Output the (X, Y) coordinate of the center of the cell containing the given text.  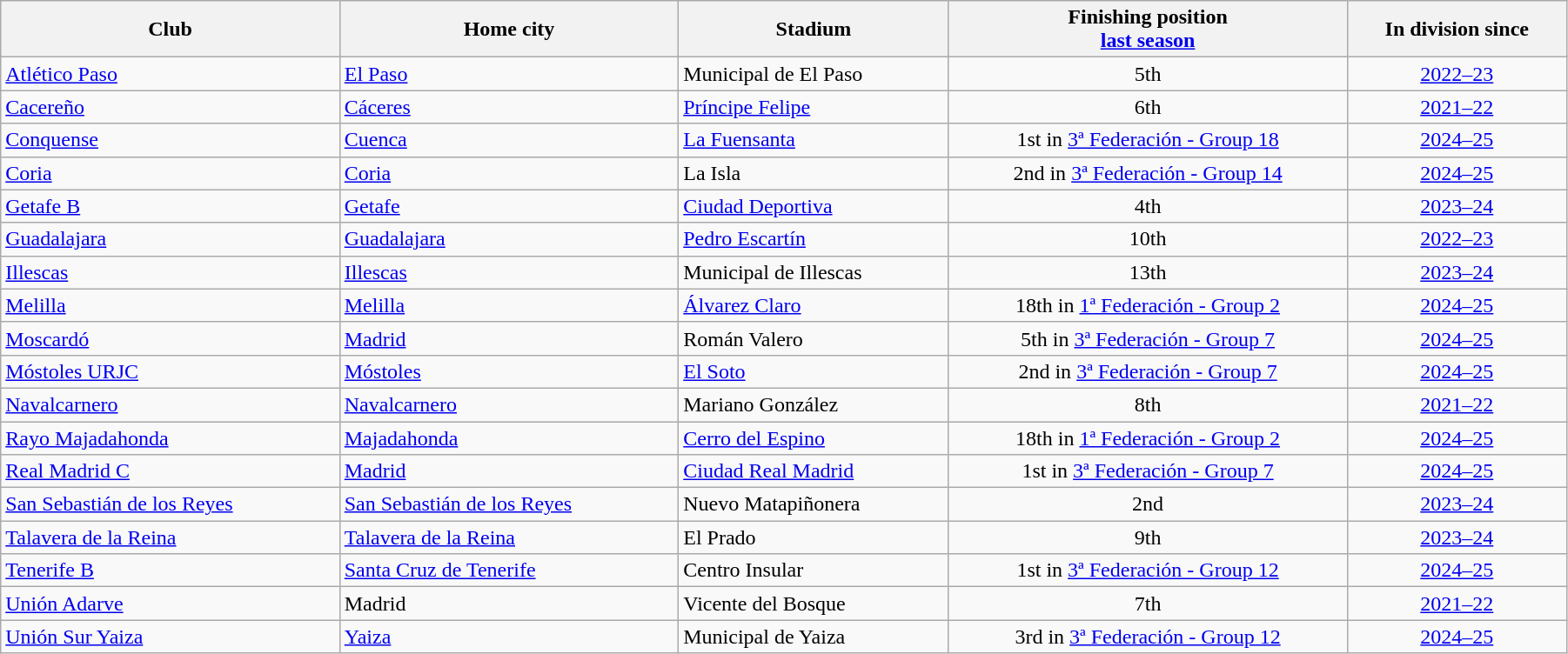
8th (1148, 404)
Moscardó (171, 338)
Municipal de El Paso (814, 74)
Unión Sur Yaiza (171, 637)
Román Valero (814, 338)
1st in 3ª Federación - Group 7 (1148, 471)
Yaiza (508, 637)
13th (1148, 272)
Atlético Paso (171, 74)
2nd in 3ª Federación - Group 14 (1148, 173)
Ciudad Deportiva (814, 206)
Municipal de Illescas (814, 272)
Majadahonda (508, 437)
Club (171, 30)
Cáceres (508, 107)
Unión Adarve (171, 604)
Cuenca (508, 140)
Pedro Escartín (814, 239)
4th (1148, 206)
El Soto (814, 371)
Finishing positionlast season (1148, 30)
Cacereño (171, 107)
Mariano González (814, 404)
El Paso (508, 74)
10th (1148, 239)
Getafe B (171, 206)
Tenerife B (171, 571)
Centro Insular (814, 571)
2nd in 3ª Federación - Group 7 (1148, 371)
Vicente del Bosque (814, 604)
Móstoles URJC (171, 371)
El Prado (814, 537)
Home city (508, 30)
Real Madrid C (171, 471)
Conquense (171, 140)
2nd (1148, 504)
6th (1148, 107)
1st in 3ª Federación - Group 12 (1148, 571)
Príncipe Felipe (814, 107)
La Fuensanta (814, 140)
Nuevo Matapiñonera (814, 504)
Santa Cruz de Tenerife (508, 571)
3rd in 3ª Federación - Group 12 (1148, 637)
Rayo Majadahonda (171, 437)
7th (1148, 604)
La Isla (814, 173)
Stadium (814, 30)
Cerro del Espino (814, 437)
9th (1148, 537)
Ciudad Real Madrid (814, 471)
5th (1148, 74)
Municipal de Yaiza (814, 637)
Álvarez Claro (814, 305)
1st in 3ª Federación - Group 18 (1148, 140)
Móstoles (508, 371)
Getafe (508, 206)
In division since (1457, 30)
5th in 3ª Federación - Group 7 (1148, 338)
